Return the (x, y) coordinate for the center point of the cell that contains the specified text.  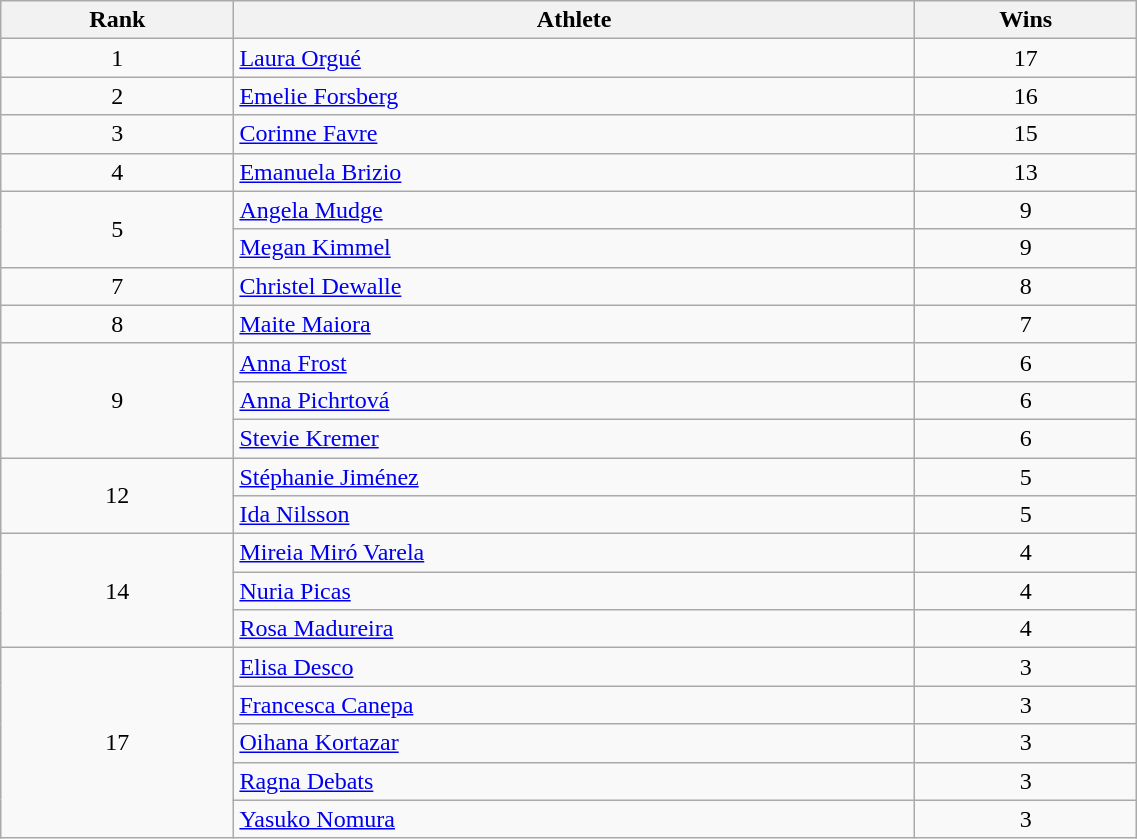
Nuria Picas (574, 591)
Stéphanie Jiménez (574, 477)
Francesca Canepa (574, 705)
Yasuko Nomura (574, 819)
14 (118, 591)
Laura Orgué (574, 58)
Anna Pichrtová (574, 400)
1 (118, 58)
12 (118, 496)
Megan Kimmel (574, 248)
Corinne Favre (574, 134)
Maite Maiora (574, 324)
15 (1026, 134)
Wins (1026, 20)
Emanuela Brizio (574, 172)
Elisa Desco (574, 667)
Anna Frost (574, 362)
Angela Mudge (574, 210)
Mireia Miró Varela (574, 553)
Stevie Kremer (574, 438)
Rank (118, 20)
Athlete (574, 20)
Ida Nilsson (574, 515)
Oihana Kortazar (574, 743)
Christel Dewalle (574, 286)
16 (1026, 96)
2 (118, 96)
Rosa Madureira (574, 629)
13 (1026, 172)
Emelie Forsberg (574, 96)
Ragna Debats (574, 781)
